For the text-containing cell, return its midpoint in (X, Y) coordinate format. 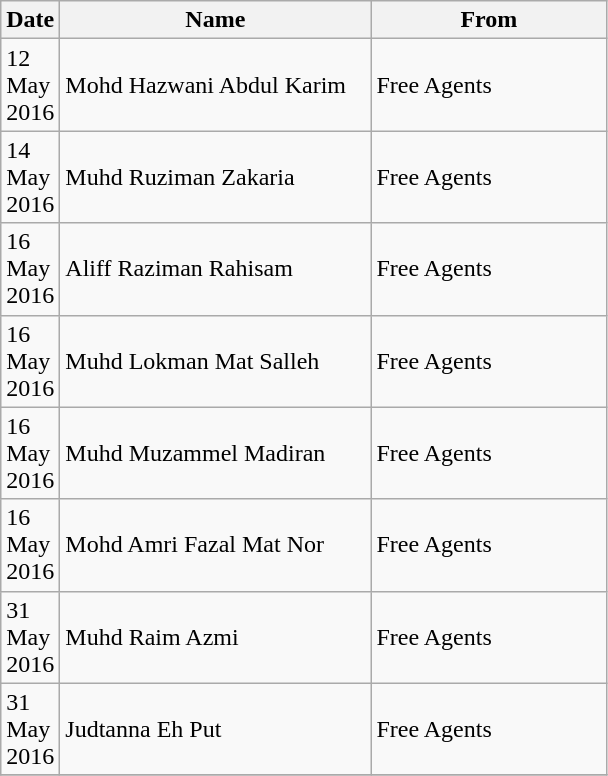
Muhd Ruziman Zakaria (216, 177)
Mohd Amri Fazal Mat Nor (216, 545)
Judtanna Eh Put (216, 729)
From (489, 20)
Muhd Lokman Mat Salleh (216, 361)
Aliff Raziman Rahisam (216, 269)
Name (216, 20)
Muhd Raim Azmi (216, 637)
Mohd Hazwani Abdul Karim (216, 85)
Muhd Muzammel Madiran (216, 453)
14 May 2016 (30, 177)
Date (30, 20)
12 May 2016 (30, 85)
